Pinpoint the cell where the given text exists, returning its (X, Y) midpoint coordinate. 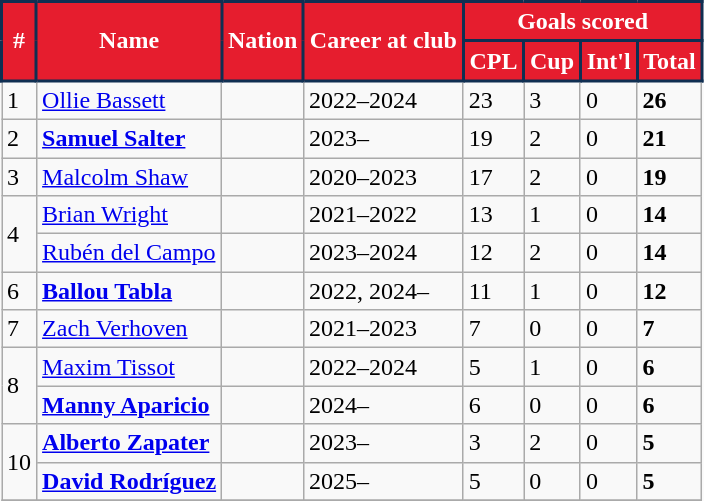
Goals scored (582, 22)
Manny Aparicio (130, 405)
Ollie Bassett (130, 100)
Zach Verhoven (130, 329)
21 (670, 138)
2020–2023 (384, 177)
Brian Wright (130, 215)
Total (670, 61)
2021–2023 (384, 329)
Career at club (384, 42)
Name (130, 42)
26 (670, 100)
13 (494, 215)
Alberto Zapater (130, 443)
10 (20, 462)
Malcolm Shaw (130, 177)
CPL (494, 61)
Ballou Tabla (130, 291)
2021–2022 (384, 215)
Rubén del Campo (130, 253)
2025– (384, 481)
Maxim Tissot (130, 367)
2024– (384, 405)
Nation (263, 42)
11 (494, 291)
David Rodríguez (130, 481)
4 (20, 234)
17 (494, 177)
2022, 2024– (384, 291)
Samuel Salter (130, 138)
23 (494, 100)
# (20, 42)
8 (20, 386)
2023–2024 (384, 253)
Int'l (608, 61)
Cup (552, 61)
